Output the (X, Y) coordinate of the center of the cell containing the given text.  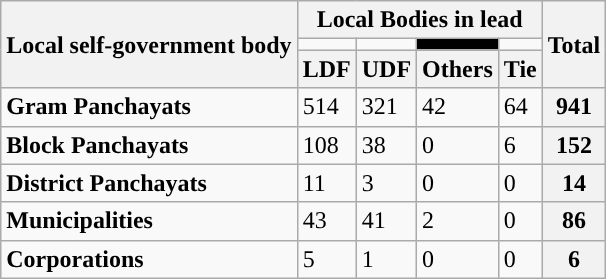
2 (458, 221)
38 (386, 145)
Local Bodies in lead (420, 20)
Tie (520, 69)
Block Panchayats (149, 145)
86 (574, 221)
514 (326, 107)
District Panchayats (149, 183)
11 (326, 183)
Gram Panchayats (149, 107)
64 (520, 107)
Total (574, 44)
UDF (386, 69)
43 (326, 221)
1 (386, 259)
152 (574, 145)
LDF (326, 69)
42 (458, 107)
5 (326, 259)
14 (574, 183)
321 (386, 107)
Local self-government body (149, 44)
941 (574, 107)
Others (458, 69)
Municipalities (149, 221)
3 (386, 183)
41 (386, 221)
Corporations (149, 259)
108 (326, 145)
